From the cell containing the given text, extract its center point as [X, Y] coordinate. 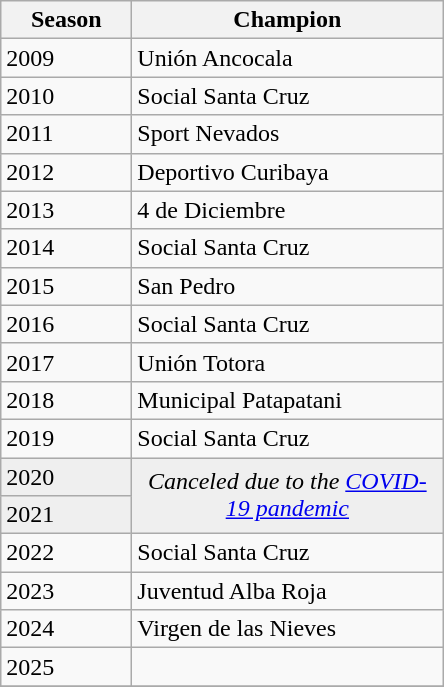
2018 [66, 400]
2009 [66, 58]
Unión Totora [288, 362]
2012 [66, 172]
Season [66, 20]
2025 [66, 667]
2021 [66, 515]
2015 [66, 286]
Unión Ancocala [288, 58]
4 de Diciembre [288, 210]
2020 [66, 477]
2013 [66, 210]
2016 [66, 324]
Deportivo Curibaya [288, 172]
2019 [66, 438]
Sport Nevados [288, 134]
2010 [66, 96]
Canceled due to the COVID-19 pandemic [288, 496]
2022 [66, 553]
Juventud Alba Roja [288, 591]
Champion [288, 20]
2014 [66, 248]
Municipal Patapatani [288, 400]
2023 [66, 591]
2011 [66, 134]
2017 [66, 362]
2024 [66, 629]
Virgen de las Nieves [288, 629]
San Pedro [288, 286]
